Capture the cell that displays the provided text and extract its [X, Y] central coordinate. 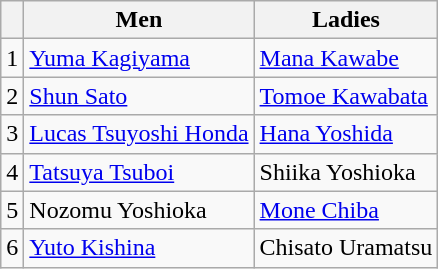
Lucas Tsuyoshi Honda [139, 134]
Men [139, 20]
2 [12, 96]
Chisato Uramatsu [346, 248]
Yuto Kishina [139, 248]
Mone Chiba [346, 210]
1 [12, 58]
6 [12, 248]
3 [12, 134]
Tatsuya Tsuboi [139, 172]
Mana Kawabe [346, 58]
Yuma Kagiyama [139, 58]
Nozomu Yoshioka [139, 210]
4 [12, 172]
Tomoe Kawabata [346, 96]
5 [12, 210]
Hana Yoshida [346, 134]
Ladies [346, 20]
Shiika Yoshioka [346, 172]
Shun Sato [139, 96]
